Extract the [X, Y] coordinate from the center of the cell holding the provided text.  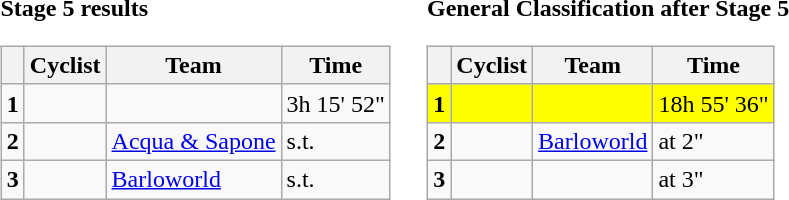
3h 15' 52" [336, 103]
at 3" [714, 179]
Acqua & Sapone [194, 141]
18h 55' 36" [714, 103]
at 2" [714, 141]
